Extract the [X, Y] coordinate from the center of the cell holding the provided text.  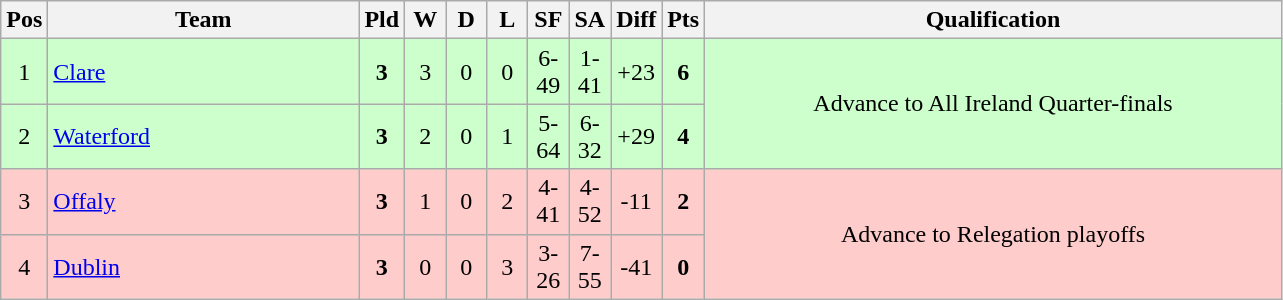
1-41 [590, 72]
Advance to All Ireland Quarter-finals [994, 104]
Qualification [994, 20]
4-41 [548, 202]
Pts [684, 20]
Waterford [204, 136]
7-55 [590, 266]
D [466, 20]
-41 [636, 266]
L [508, 20]
Advance to Relegation playoffs [994, 234]
6-32 [590, 136]
5-64 [548, 136]
Team [204, 20]
SF [548, 20]
SA [590, 20]
Diff [636, 20]
Dublin [204, 266]
Pos [24, 20]
4-52 [590, 202]
Offaly [204, 202]
+23 [636, 72]
3-26 [548, 266]
6-49 [548, 72]
Clare [204, 72]
W [426, 20]
Pld [382, 20]
+29 [636, 136]
-11 [636, 202]
6 [684, 72]
